Return the (x, y) coordinate for the center point of the cell that contains the specified text.  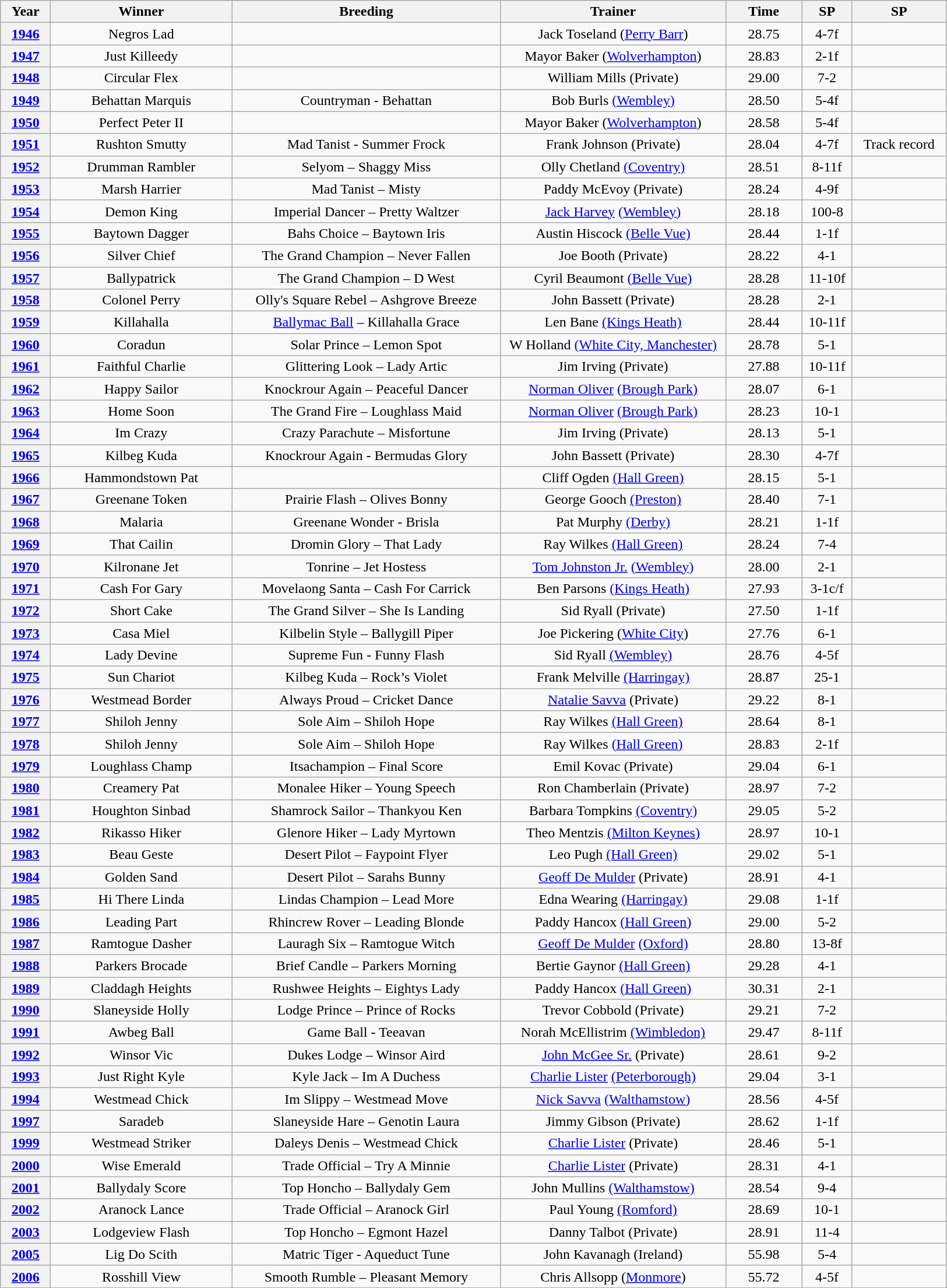
Westmead Chick (141, 1099)
Rushton Smutty (141, 145)
Leo Pugh (Hall Green) (613, 855)
Jack Toseland (Perry Barr) (613, 34)
5-4 (827, 1254)
9-2 (827, 1055)
Always Proud – Cricket Dance (366, 700)
1967 (26, 500)
1976 (26, 700)
Faithful Charlie (141, 367)
1948 (26, 78)
Rushwee Heights – Eightys Lady (366, 988)
Happy Sailor (141, 389)
1997 (26, 1121)
100-8 (827, 211)
30.31 (763, 988)
28.64 (763, 722)
Dromin Glory – That Lady (366, 544)
1958 (26, 300)
28.21 (763, 522)
Behattan Marquis (141, 100)
Loughlass Champ (141, 766)
1973 (26, 633)
28.13 (763, 433)
28.54 (763, 1188)
Colonel Perry (141, 300)
1978 (26, 744)
Ballypatrick (141, 278)
1961 (26, 367)
Cliff Ogden (Hall Green) (613, 478)
Countryman - Behattan (366, 100)
Silver Chief (141, 255)
The Grand Champion – Never Fallen (366, 255)
Killahalla (141, 322)
29.21 (763, 1010)
28.61 (763, 1055)
Wise Emerald (141, 1166)
John Mullins (Walthamstow) (613, 1188)
1994 (26, 1099)
Winsor Vic (141, 1055)
2006 (26, 1276)
The Grand Silver – She Is Landing (366, 610)
Creamery Pat (141, 788)
29.05 (763, 810)
The Grand Champion – D West (366, 278)
28.23 (763, 411)
29.08 (763, 899)
28.80 (763, 943)
William Mills (Private) (613, 78)
29.47 (763, 1033)
Bahs Choice – Baytown Iris (366, 233)
1991 (26, 1033)
Trainer (613, 12)
1970 (26, 566)
Olly Chetland (Coventry) (613, 167)
28.87 (763, 678)
Trade Official – Try A Minnie (366, 1166)
Barbara Tompkins (Coventry) (613, 810)
Leading Part (141, 921)
Drumman Rambler (141, 167)
Norah McEllistrim (Wimbledon) (613, 1033)
Chris Allsopp (Monmore) (613, 1276)
1981 (26, 810)
27.88 (763, 367)
Westmead Border (141, 700)
Ben Parsons (Kings Heath) (613, 588)
Desert Pilot – Sarahs Bunny (366, 877)
Austin Hiscock (Belle Vue) (613, 233)
7-4 (827, 544)
Breeding (366, 12)
55.72 (763, 1276)
1959 (26, 322)
1984 (26, 877)
Home Soon (141, 411)
1962 (26, 389)
Hi There Linda (141, 899)
Awbeg Ball (141, 1033)
Nick Savva (Walthamstow) (613, 1099)
Joe Pickering (White City) (613, 633)
28.22 (763, 255)
Parkers Brocade (141, 966)
Winner (141, 12)
Edna Wearing (Harringay) (613, 899)
George Gooch (Preston) (613, 500)
Malaria (141, 522)
27.50 (763, 610)
27.76 (763, 633)
Rosshill View (141, 1276)
1974 (26, 655)
Kilbeg Kuda (141, 455)
John Kavanagh (Ireland) (613, 1254)
1951 (26, 145)
Jimmy Gibson (Private) (613, 1121)
4-9f (827, 189)
Hammondstown Pat (141, 478)
Kilbeg Kuda – Rock’s Violet (366, 678)
2005 (26, 1254)
Tom Johnston Jr. (Wembley) (613, 566)
1986 (26, 921)
Paddy McEvoy (Private) (613, 189)
28.69 (763, 1210)
55.98 (763, 1254)
That Cailin (141, 544)
1990 (26, 1010)
1988 (26, 966)
28.58 (763, 122)
1982 (26, 833)
Year (26, 12)
Cash For Gary (141, 588)
29.28 (763, 966)
Frank Melville (Harringay) (613, 678)
2002 (26, 1210)
Aranock Lance (141, 1210)
1985 (26, 899)
Pat Murphy (Derby) (613, 522)
1966 (26, 478)
Lindas Champion – Lead More (366, 899)
1954 (26, 211)
1949 (26, 100)
Matric Tiger - Aqueduct Tune (366, 1254)
Just Right Kyle (141, 1077)
Houghton Sinbad (141, 810)
28.62 (763, 1121)
Cyril Beaumont (Belle Vue) (613, 278)
29.02 (763, 855)
Kilronane Jet (141, 566)
Mad Tanist - Summer Frock (366, 145)
Track record (899, 145)
1956 (26, 255)
Bertie Gaynor (Hall Green) (613, 966)
Kilbelin Style – Ballygill Piper (366, 633)
Prairie Flash – Olives Bonny (366, 500)
Demon King (141, 211)
Just Killeedy (141, 56)
28.76 (763, 655)
Rhincrew Rover – Leading Blonde (366, 921)
Emil Kovac (Private) (613, 766)
Ballymac Ball – Killahalla Grace (366, 322)
11-4 (827, 1232)
Charlie Lister (Peterborough) (613, 1077)
Rikasso Hiker (141, 833)
7-1 (827, 500)
Golden Sand (141, 877)
Trade Official – Aranock Girl (366, 1210)
1979 (26, 766)
Olly's Square Rebel – Ashgrove Breeze (366, 300)
Shamrock Sailor – Thankyou Ken (366, 810)
1957 (26, 278)
Theo Mentzis (Milton Keynes) (613, 833)
Crazy Parachute – Misfortune (366, 433)
Trevor Cobbold (Private) (613, 1010)
Jack Harvey (Wembley) (613, 211)
1952 (26, 167)
1972 (26, 610)
1989 (26, 988)
Top Honcho – Egmont Hazel (366, 1232)
1965 (26, 455)
Greenane Token (141, 500)
Ron Chamberlain (Private) (613, 788)
Time (763, 12)
28.75 (763, 34)
1980 (26, 788)
Tonrine – Jet Hostess (366, 566)
1960 (26, 345)
Im Slippy – Westmead Move (366, 1099)
25-1 (827, 678)
Negros Lad (141, 34)
28.07 (763, 389)
Glittering Look – Lady Artic (366, 367)
The Grand Fire – Loughlass Maid (366, 411)
1975 (26, 678)
1963 (26, 411)
Sid Ryall (Wembley) (613, 655)
Itsachampion – Final Score (366, 766)
1946 (26, 34)
Marsh Harrier (141, 189)
9-4 (827, 1188)
Westmead Striker (141, 1143)
Coradun (141, 345)
Lig Do Scith (141, 1254)
1955 (26, 233)
Circular Flex (141, 78)
Imperial Dancer – Pretty Waltzer (366, 211)
1983 (26, 855)
Perfect Peter II (141, 122)
Brief Candle – Parkers Morning (366, 966)
Claddagh Heights (141, 988)
Mad Tanist – Misty (366, 189)
28.40 (763, 500)
Ballydaly Score (141, 1188)
Saradeb (141, 1121)
2000 (26, 1166)
Geoff De Mulder (Oxford) (613, 943)
John McGee Sr. (Private) (613, 1055)
Solar Prince – Lemon Spot (366, 345)
11-10f (827, 278)
Lauragh Six – Ramtogue Witch (366, 943)
Dukes Lodge – Winsor Aird (366, 1055)
Lodgeview Flash (141, 1232)
28.31 (763, 1166)
13-8f (827, 943)
Sun Chariot (141, 678)
1953 (26, 189)
Selyom – Shaggy Miss (366, 167)
Supreme Fun - Funny Flash (366, 655)
28.56 (763, 1099)
3-1 (827, 1077)
Smooth Rumble – Pleasant Memory (366, 1276)
Monalee Hiker – Young Speech (366, 788)
Slaneyside Hare – Genotin Laura (366, 1121)
1950 (26, 122)
Joe Booth (Private) (613, 255)
Lodge Prince – Prince of Rocks (366, 1010)
28.46 (763, 1143)
Knockrour Again - Bermudas Glory (366, 455)
27.93 (763, 588)
28.30 (763, 455)
Im Crazy (141, 433)
Geoff De Mulder (Private) (613, 877)
28.18 (763, 211)
Lady Devine (141, 655)
Frank Johnson (Private) (613, 145)
1971 (26, 588)
Desert Pilot – Faypoint Flyer (366, 855)
Greenane Wonder - Brisla (366, 522)
Danny Talbot (Private) (613, 1232)
1987 (26, 943)
Daleys Denis – Westmead Chick (366, 1143)
Bob Burls (Wembley) (613, 100)
1969 (26, 544)
2003 (26, 1232)
3-1c/f (827, 588)
1977 (26, 722)
Kyle Jack – Im A Duchess (366, 1077)
28.00 (763, 566)
1947 (26, 56)
Sid Ryall (Private) (613, 610)
Short Cake (141, 610)
Len Bane (Kings Heath) (613, 322)
28.50 (763, 100)
Game Ball - Teeavan (366, 1033)
Casa Miel (141, 633)
Top Honcho – Ballydaly Gem (366, 1188)
28.04 (763, 145)
1993 (26, 1077)
1999 (26, 1143)
Movelaong Santa – Cash For Carrick (366, 588)
29.22 (763, 700)
28.78 (763, 345)
Natalie Savva (Private) (613, 700)
1964 (26, 433)
Knockrour Again – Peaceful Dancer (366, 389)
2001 (26, 1188)
28.15 (763, 478)
28.51 (763, 167)
Ramtogue Dasher (141, 943)
Baytown Dagger (141, 233)
1968 (26, 522)
Paul Young (Romford) (613, 1210)
W Holland (White City, Manchester) (613, 345)
Glenore Hiker – Lady Myrtown (366, 833)
1992 (26, 1055)
Beau Geste (141, 855)
Slaneyside Holly (141, 1010)
